Detect which cell encompasses the target text, then output its (X, Y) center coordinate. 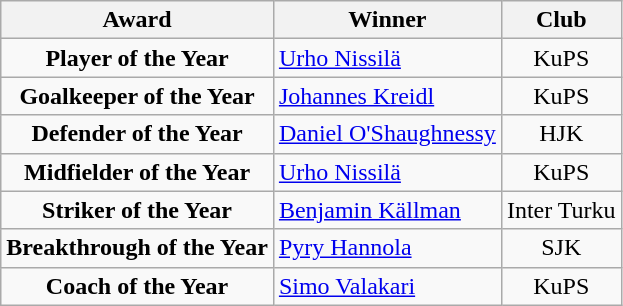
Defender of the Year (138, 134)
Award (138, 20)
SJK (561, 248)
Coach of the Year (138, 286)
Benjamin Källman (387, 210)
Daniel O'Shaughnessy (387, 134)
Winner (387, 20)
Inter Turku (561, 210)
Simo Valakari (387, 286)
Pyry Hannola (387, 248)
Club (561, 20)
Breakthrough of the Year (138, 248)
Striker of the Year (138, 210)
Johannes Kreidl (387, 96)
Player of the Year (138, 58)
HJK (561, 134)
Goalkeeper of the Year (138, 96)
Midfielder of the Year (138, 172)
